Detect which cell encompasses the target text, then output its (X, Y) center coordinate. 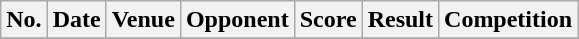
Venue (143, 20)
No. (24, 20)
Score (328, 20)
Opponent (237, 20)
Competition (508, 20)
Date (76, 20)
Result (400, 20)
